Find where the given text appears and provide that cell's center as [X, Y] coordinate. 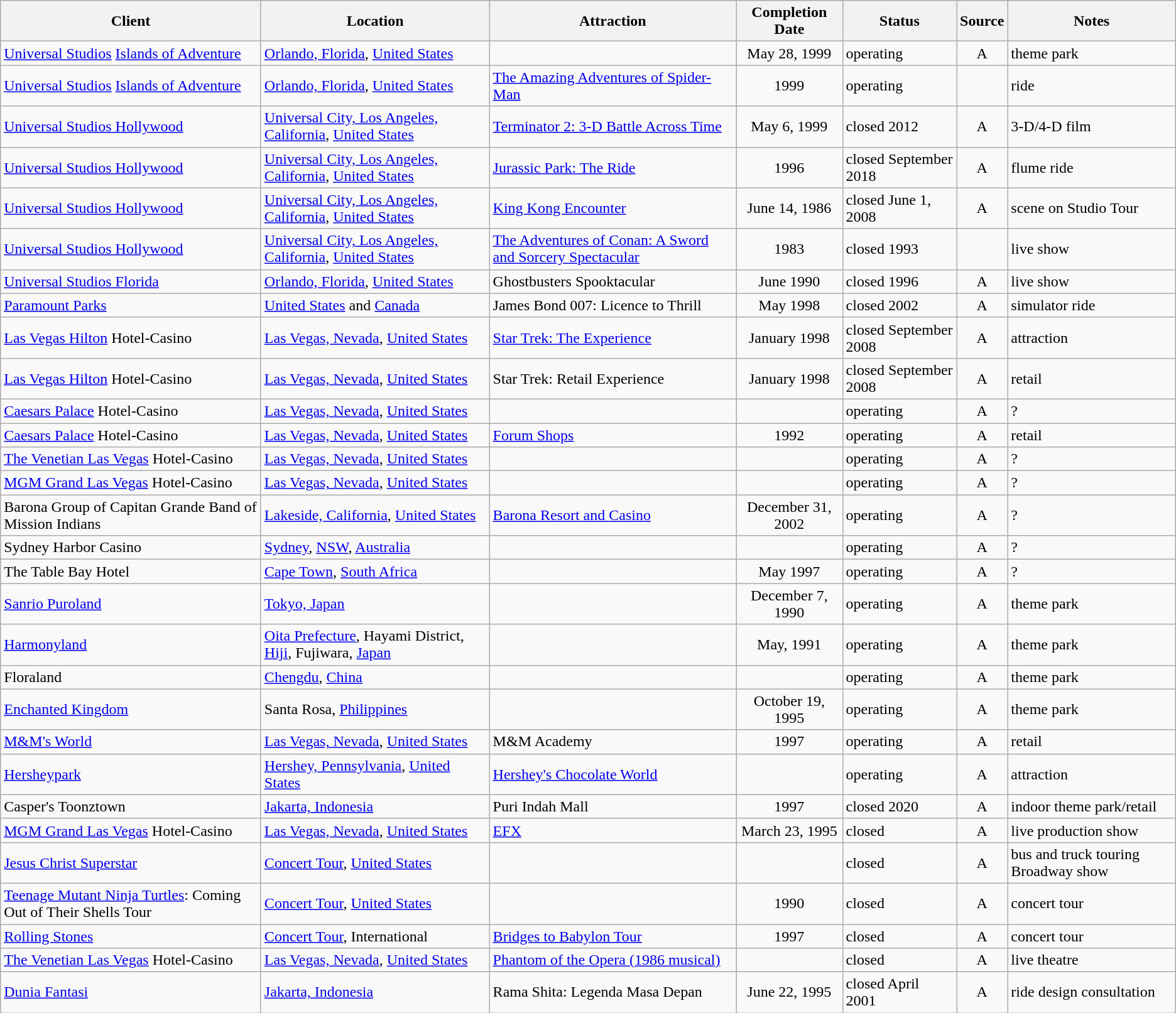
Chengdu, China [375, 677]
Notes [1092, 21]
closed 2002 [900, 305]
Star Trek: The Experience [613, 338]
Concert Tour, International [375, 936]
June 1990 [789, 281]
Hersheypark [131, 774]
Hershey, Pennsylvania, United States [375, 774]
3-D/4-D film [1092, 127]
M&M Academy [613, 742]
Star Trek: Retail Experience [613, 378]
Location [375, 21]
May 28, 1999 [789, 53]
Tokyo, Japan [375, 604]
Jurassic Park: The Ride [613, 167]
June 14, 1986 [789, 209]
closed 1993 [900, 249]
ride design consultation [1092, 992]
Lakeside, California, United States [375, 515]
Source [983, 21]
live production show [1092, 830]
December 7, 1990 [789, 604]
closed 1996 [900, 281]
M&M's World [131, 742]
Jesus Christ Superstar [131, 863]
bus and truck touring Broadway show [1092, 863]
May 6, 1999 [789, 127]
Cape Town, South Africa [375, 572]
closed 2012 [900, 127]
Phantom of the Opera (1986 musical) [613, 960]
EFX [613, 830]
June 22, 1995 [789, 992]
Barona Resort and Casino [613, 515]
October 19, 1995 [789, 710]
1996 [789, 167]
May 1997 [789, 572]
Floraland [131, 677]
Universal Studios Florida [131, 281]
Client [131, 21]
Forum Shops [613, 435]
ride [1092, 85]
closed June 1, 2008 [900, 209]
Santa Rosa, Philippines [375, 710]
James Bond 007: Licence to Thrill [613, 305]
Ghostbusters Spooktacular [613, 281]
March 23, 1995 [789, 830]
May, 1991 [789, 644]
Status [900, 21]
Rolling Stones [131, 936]
Paramount Parks [131, 305]
1999 [789, 85]
Puri Indah Mall [613, 806]
closed 2020 [900, 806]
Teenage Mutant Ninja Turtles: Coming Out of Their Shells Tour [131, 903]
Oita Prefecture, Hayami District, Hiji, Fujiwara, Japan [375, 644]
indoor theme park/retail [1092, 806]
simulator ride [1092, 305]
scene on Studio Tour [1092, 209]
1983 [789, 249]
Enchanted Kingdom [131, 710]
Dunia Fantasi [131, 992]
Hershey's Chocolate World [613, 774]
The Table Bay Hotel [131, 572]
flume ride [1092, 167]
Rama Shita: Legenda Masa Depan [613, 992]
The Amazing Adventures of Spider-Man [613, 85]
The Adventures of Conan: A Sword and Sorcery Spectacular [613, 249]
Sydney Harbor Casino [131, 548]
live theatre [1092, 960]
May 1998 [789, 305]
King Kong Encounter [613, 209]
1992 [789, 435]
closed September 2018 [900, 167]
December 31, 2002 [789, 515]
United States and Canada [375, 305]
Sydney, NSW, Australia [375, 548]
1990 [789, 903]
Bridges to Babylon Tour [613, 936]
Terminator 2: 3-D Battle Across Time [613, 127]
Sanrio Puroland [131, 604]
Barona Group of Capitan Grande Band of Mission Indians [131, 515]
Casper's Toonztown [131, 806]
Attraction [613, 21]
Harmonyland [131, 644]
closed April 2001 [900, 992]
Completion Date [789, 21]
